Detect which cell encompasses the target text, then output its (x, y) center coordinate. 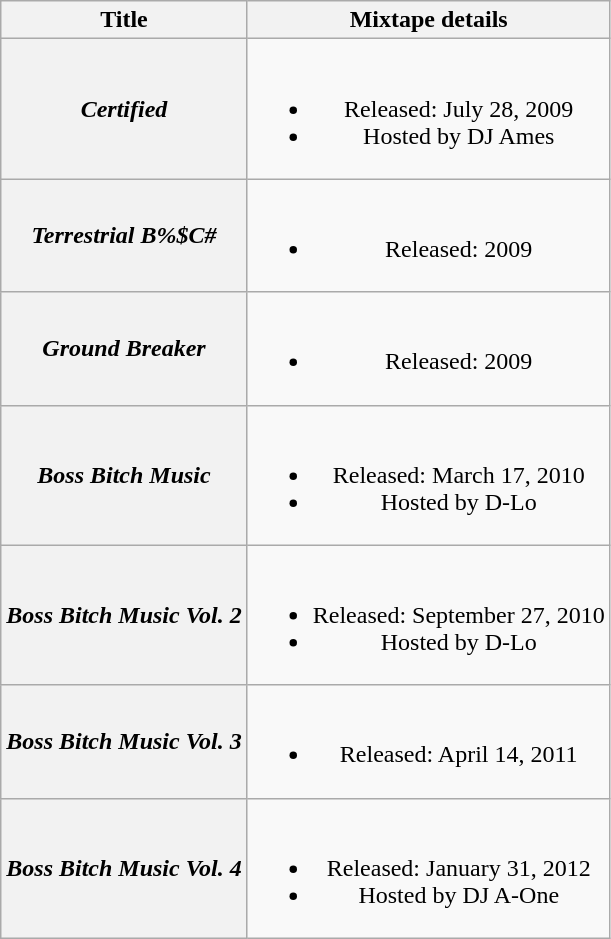
Mixtape details (428, 20)
Released: January 31, 2012Hosted by DJ A-One (428, 868)
Boss Bitch Music Vol. 3 (124, 742)
Certified (124, 109)
Released: July 28, 2009Hosted by DJ Ames (428, 109)
Released: March 17, 2010Hosted by D-Lo (428, 475)
Ground Breaker (124, 348)
Boss Bitch Music (124, 475)
Boss Bitch Music Vol. 2 (124, 615)
Boss Bitch Music Vol. 4 (124, 868)
Released: September 27, 2010Hosted by D-Lo (428, 615)
Released: April 14, 2011 (428, 742)
Terrestrial B%$C# (124, 236)
Title (124, 20)
